Find where the given text appears and provide that cell's center as (X, Y) coordinate. 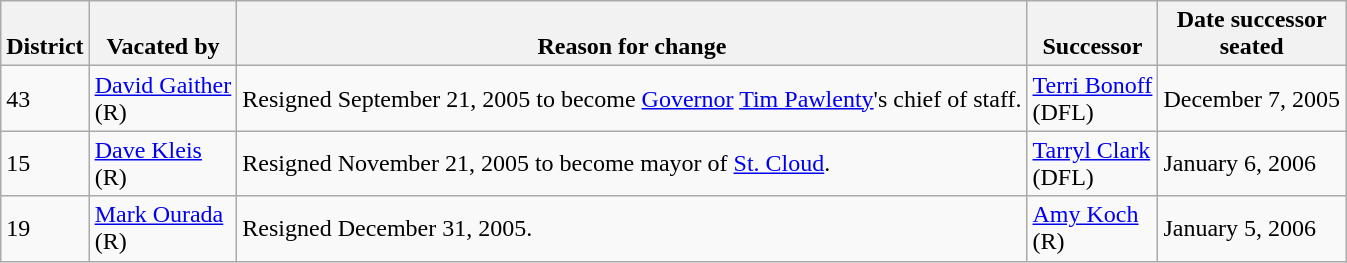
Vacated by (163, 34)
District (45, 34)
Terri Bonoff(DFL) (1092, 98)
19 (45, 228)
Mark Ourada(R) (163, 228)
January 5, 2006 (1252, 228)
Resigned September 21, 2005 to become Governor Tim Pawlenty's chief of staff. (632, 98)
Resigned December 31, 2005. (632, 228)
January 6, 2006 (1252, 164)
David Gaither(R) (163, 98)
Tarryl Clark(DFL) (1092, 164)
December 7, 2005 (1252, 98)
Successor (1092, 34)
Reason for change (632, 34)
Resigned November 21, 2005 to become mayor of St. Cloud. (632, 164)
Amy Koch(R) (1092, 228)
15 (45, 164)
Dave Kleis(R) (163, 164)
43 (45, 98)
Date successorseated (1252, 34)
